Return the (X, Y) coordinate for the center point of the cell that contains the specified text.  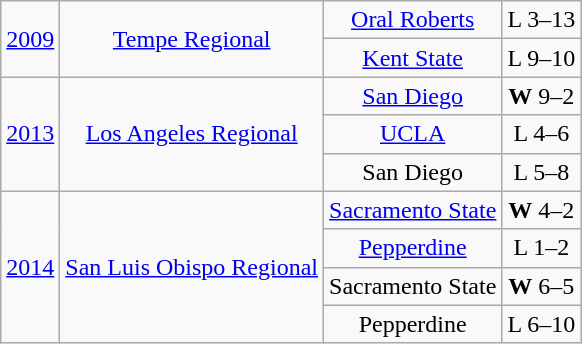
San Luis Obispo Regional (192, 267)
2009 (30, 39)
W 4–2 (542, 210)
Oral Roberts (413, 20)
L 3–13 (542, 20)
L 4–6 (542, 134)
L 5–8 (542, 172)
UCLA (413, 134)
2013 (30, 134)
L 1–2 (542, 248)
2014 (30, 267)
L 6–10 (542, 324)
L 9–10 (542, 58)
Los Angeles Regional (192, 134)
Tempe Regional (192, 39)
W 6–5 (542, 286)
W 9–2 (542, 96)
Kent State (413, 58)
